Provide the [X, Y] coordinate of the cell's center where the given text is located.  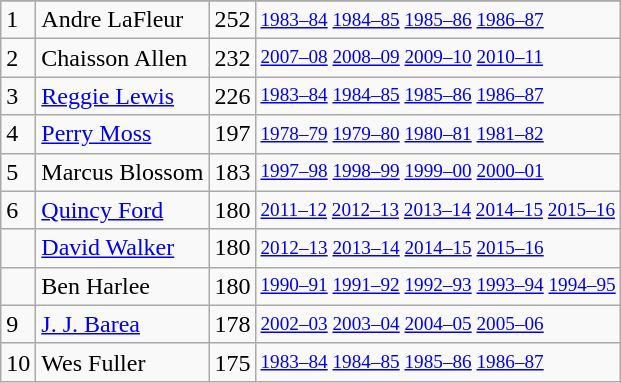
Marcus Blossom [122, 172]
Ben Harlee [122, 286]
197 [232, 134]
David Walker [122, 248]
183 [232, 172]
4 [18, 134]
Wes Fuller [122, 362]
232 [232, 58]
2011–12 2012–13 2013–14 2014–15 2015–16 [438, 210]
Perry Moss [122, 134]
Quincy Ford [122, 210]
1997–98 1998–99 1999–00 2000–01 [438, 172]
252 [232, 20]
10 [18, 362]
1990–91 1991–92 1992–93 1993–94 1994–95 [438, 286]
1978–79 1979–80 1980–81 1981–82 [438, 134]
5 [18, 172]
2002–03 2003–04 2004–05 2005–06 [438, 324]
2 [18, 58]
2007–08 2008–09 2009–10 2010–11 [438, 58]
178 [232, 324]
226 [232, 96]
1 [18, 20]
J. J. Barea [122, 324]
3 [18, 96]
175 [232, 362]
6 [18, 210]
Chaisson Allen [122, 58]
9 [18, 324]
2012–13 2013–14 2014–15 2015–16 [438, 248]
Reggie Lewis [122, 96]
Andre LaFleur [122, 20]
